Pinpoint the cell where the given text exists, returning its [x, y] midpoint coordinate. 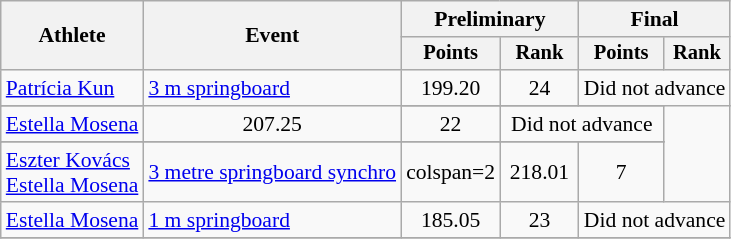
Eszter KovácsEstella Mosena [72, 172]
3 m springboard [272, 88]
colspan=2 [450, 172]
1 m springboard [272, 221]
7 [622, 172]
23 [540, 221]
22 [450, 124]
185.05 [450, 221]
Athlete [72, 36]
218.01 [540, 172]
199.20 [450, 88]
Patrícia Kun [72, 88]
24 [540, 88]
Final [655, 19]
3 metre springboard synchro [272, 172]
207.25 [272, 124]
Event [272, 36]
Preliminary [490, 19]
